Locate the cell with the specified text and output its [X, Y] center coordinate. 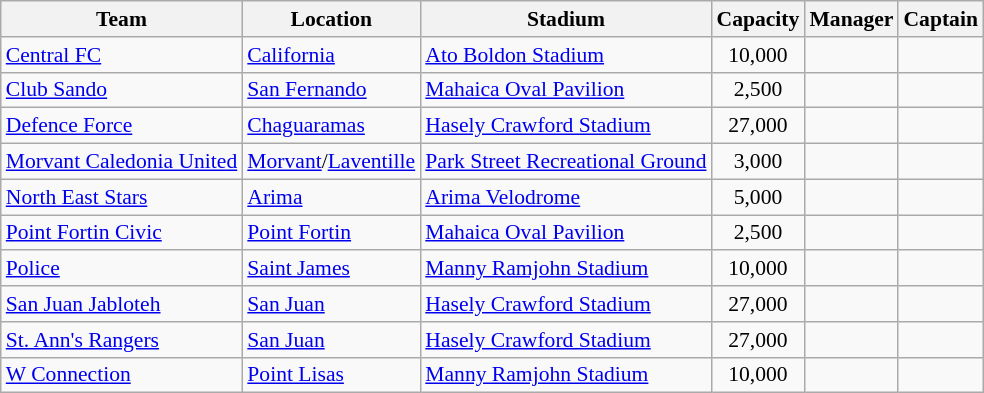
Defence Force [122, 126]
Location [331, 19]
Ato Boldon Stadium [566, 55]
San Juan Jabloteh [122, 304]
Point Lisas [331, 375]
Club Sando [122, 90]
3,000 [758, 162]
Morvant Caledonia United [122, 162]
Arima Velodrome [566, 197]
Morvant/Laventille [331, 162]
Stadium [566, 19]
Captain [940, 19]
Manager [851, 19]
Arima [331, 197]
Chaguaramas [331, 126]
Park Street Recreational Ground [566, 162]
Saint James [331, 269]
Central FC [122, 55]
Team [122, 19]
Point Fortin Civic [122, 233]
California [331, 55]
Capacity [758, 19]
W Connection [122, 375]
St. Ann's Rangers [122, 340]
Police [122, 269]
North East Stars [122, 197]
Point Fortin [331, 233]
San Fernando [331, 90]
5,000 [758, 197]
